Return the [x, y] coordinate for the center point of the cell that contains the specified text.  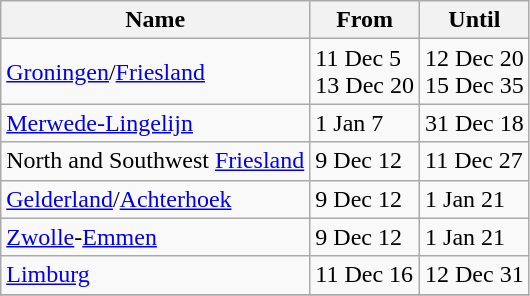
Name [156, 20]
31 Dec 18 [475, 123]
Limburg [156, 275]
North and Southwest Friesland [156, 161]
12 Dec 20 15 Dec 35 [475, 72]
12 Dec 31 [475, 275]
Until [475, 20]
Gelderland/Achterhoek [156, 199]
11 Dec 16 [365, 275]
From [365, 20]
11 Dec 27 [475, 161]
1 Jan 7 [365, 123]
Groningen/Friesland [156, 72]
Zwolle-Emmen [156, 237]
11 Dec 5 13 Dec 20 [365, 72]
Merwede-Lingelijn [156, 123]
